From the cell containing the given text, extract its center point as [X, Y] coordinate. 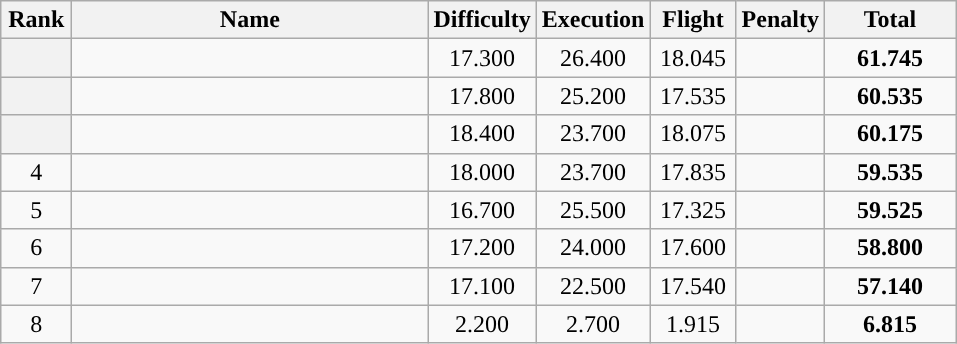
2.200 [482, 324]
Difficulty [482, 20]
24.000 [593, 248]
17.100 [482, 286]
57.140 [890, 286]
Penalty [780, 20]
Execution [593, 20]
60.535 [890, 96]
25.200 [593, 96]
6 [36, 248]
7 [36, 286]
6.815 [890, 324]
17.535 [693, 96]
17.600 [693, 248]
16.700 [482, 210]
2.700 [593, 324]
18.045 [693, 58]
18.075 [693, 134]
8 [36, 324]
25.500 [593, 210]
Name [250, 20]
18.000 [482, 172]
26.400 [593, 58]
Rank [36, 20]
Flight [693, 20]
17.800 [482, 96]
4 [36, 172]
59.525 [890, 210]
22.500 [593, 286]
17.200 [482, 248]
18.400 [482, 134]
Total [890, 20]
59.535 [890, 172]
5 [36, 210]
60.175 [890, 134]
17.300 [482, 58]
17.540 [693, 286]
61.745 [890, 58]
17.835 [693, 172]
17.325 [693, 210]
1.915 [693, 324]
58.800 [890, 248]
